Output the (x, y) coordinate of the center of the cell containing the given text.  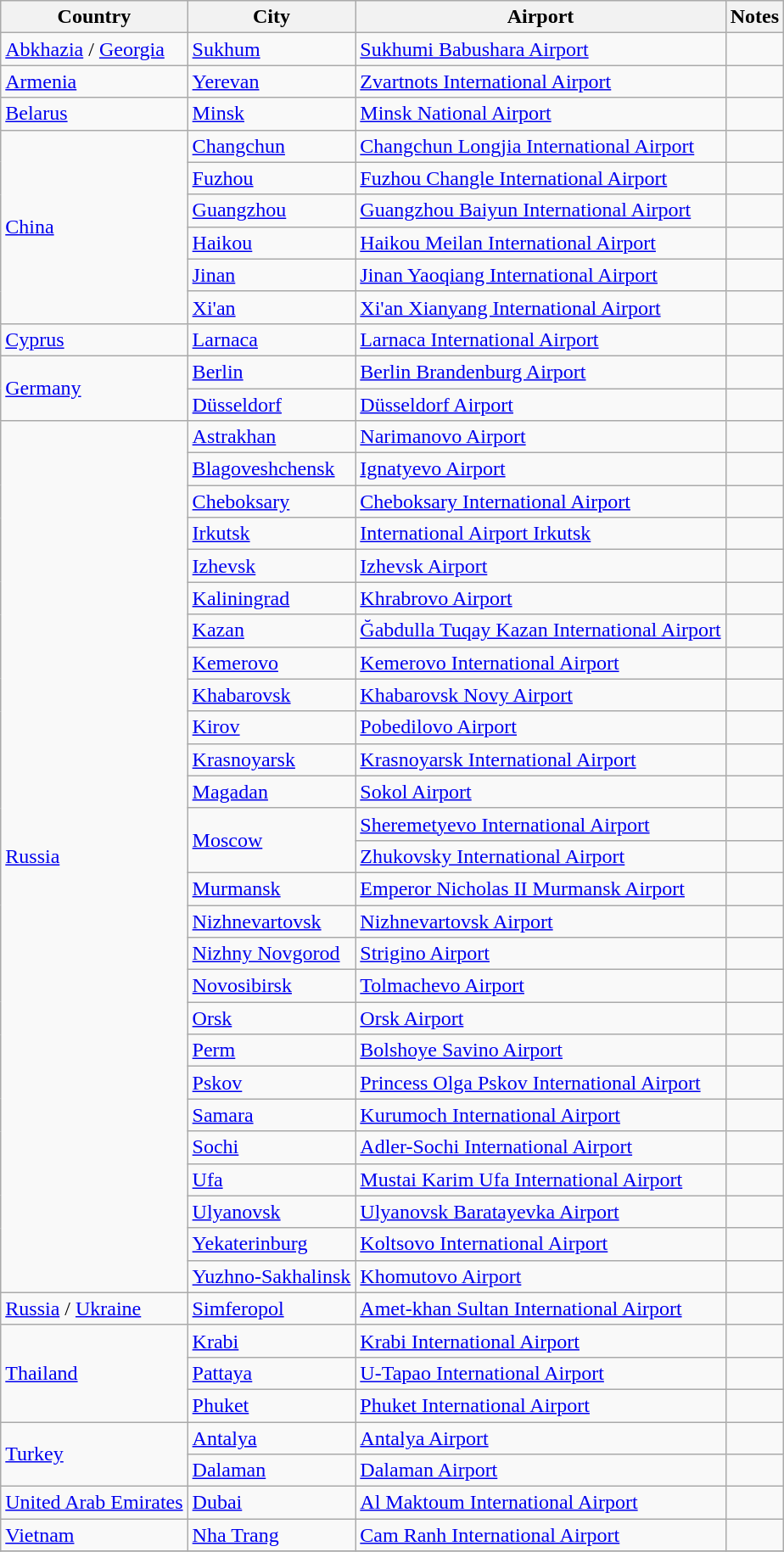
Ignatyevo Airport (540, 469)
Orsk (272, 1018)
Pskov (272, 1083)
Khabarovsk Novy Airport (540, 695)
Pattaya (272, 1373)
Simferopol (272, 1308)
Kirov (272, 727)
Changchun Longjia International Airport (540, 146)
Nizhny Novgorod (272, 954)
United Arab Emirates (94, 1503)
Turkey (94, 1454)
Airport (540, 17)
Astrakhan (272, 437)
Cam Ranh International Airport (540, 1535)
Yekaterinburg (272, 1244)
Irkutsk (272, 534)
Ulyanovsk Baratayevka Airport (540, 1212)
Cheboksary (272, 501)
Xi'an (272, 307)
Guangzhou Baiyun International Airport (540, 210)
Larnaca International Airport (540, 339)
Tolmachevo Airport (540, 986)
Sheremetyevo International Airport (540, 824)
Citу (272, 17)
Nizhnevartovsk Airport (540, 921)
Sokol Airport (540, 792)
Al Maktoum International Airport (540, 1503)
Sukhum (272, 49)
Haikou Meilan International Airport (540, 243)
Phuket (272, 1405)
Nizhnevartovsk (272, 921)
Düsseldorf Airport (540, 405)
Kurumoch International Airport (540, 1115)
Jinan Yaoqiang International Airport (540, 275)
Zvartnots International Airport (540, 81)
Adler-Sochi International Airport (540, 1147)
Haikou (272, 243)
Samara (272, 1115)
Khrabrovo Airport (540, 598)
China (94, 227)
Abkhazia / Georgia (94, 49)
Novosibirsk (272, 986)
International Airport Irkutsk (540, 534)
Berlin (272, 372)
Mustai Karim Ufa International Airport (540, 1179)
Sochi (272, 1147)
Armenia (94, 81)
Phuket International Airport (540, 1405)
Cheboksary International Airport (540, 501)
Kazan (272, 630)
Orsk Airport (540, 1018)
Vietnam (94, 1535)
Blagoveshchensk (272, 469)
Country (94, 17)
Cyprus (94, 339)
Fuzhou Changle International Airport (540, 178)
Minsk (272, 114)
Perm (272, 1051)
Dubai (272, 1503)
Russia / Ukraine (94, 1308)
Princess Olga Pskov International Airport (540, 1083)
Narimanovo Airport (540, 437)
Ğabdulla Tuqay Kazan International Airport (540, 630)
Strigino Airport (540, 954)
Kemerovo (272, 663)
Krabi (272, 1341)
Khabarovsk (272, 695)
Antalya Airport (540, 1438)
Larnaca (272, 339)
Belarus (94, 114)
Izhevsk Airport (540, 566)
Dalaman (272, 1471)
Ulyanovsk (272, 1212)
Dalaman Airport (540, 1471)
Moscow (272, 840)
Yerevan (272, 81)
Pobedilovo Airport (540, 727)
Zhukovsky International Airport (540, 856)
Germany (94, 388)
Krasnoyarsk International Airport (540, 759)
Yuzhno-Sakhalinsk (272, 1276)
Thailand (94, 1373)
Koltsovo International Airport (540, 1244)
Khomutovo Airport (540, 1276)
Kaliningrad (272, 598)
U-Tapao International Airport (540, 1373)
Fuzhou (272, 178)
Changchun (272, 146)
Berlin Brandenburg Airport (540, 372)
Nha Trang (272, 1535)
Minsk National Airport (540, 114)
Guangzhou (272, 210)
Düsseldorf (272, 405)
Krasnoyarsk (272, 759)
Emperor Nicholas II Murmansk Airport (540, 888)
Russia (94, 857)
Krabi International Airport (540, 1341)
Ufa (272, 1179)
Jinan (272, 275)
Sukhumi Babushara Airport (540, 49)
Kemerovo International Airport (540, 663)
Murmansk (272, 888)
Xi'an Xianyang International Airport (540, 307)
Notes (754, 17)
Bolshoye Savino Airport (540, 1051)
Amet-khan Sultan International Airport (540, 1308)
Izhevsk (272, 566)
Magadan (272, 792)
Antalya (272, 1438)
